Return the (x, y) coordinate for the center point of the cell that contains the specified text.  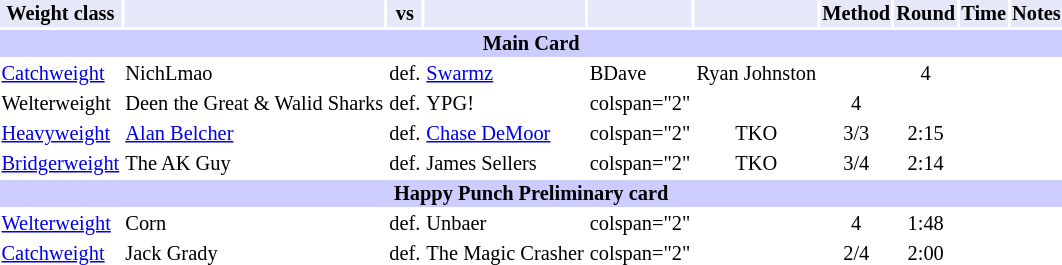
James Sellers (505, 164)
YPG! (505, 104)
Round (926, 14)
2:15 (926, 134)
Swarmz (505, 74)
Main Card (531, 44)
Heavyweight (60, 134)
The AK Guy (254, 164)
3/3 (856, 134)
Time (984, 14)
NichLmao (254, 74)
Ryan Johnston (756, 74)
3/4 (856, 164)
BDave (640, 74)
Unbaer (505, 224)
Alan Belcher (254, 134)
2:14 (926, 164)
Chase DeMoor (505, 134)
Deen the Great & Walid Sharks (254, 104)
Catchweight (60, 74)
Bridgerweight (60, 164)
Weight class (60, 14)
Method (856, 14)
Happy Punch Preliminary card (531, 194)
vs (405, 14)
1:48 (926, 224)
Corn (254, 224)
